Provide the [X, Y] coordinate of the cell's center where the given text is located.  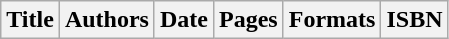
Pages [248, 20]
ISBN [414, 20]
Authors [106, 20]
Date [184, 20]
Formats [332, 20]
Title [30, 20]
